Determine the (X, Y) coordinate at the center of the cell enclosing the given text.  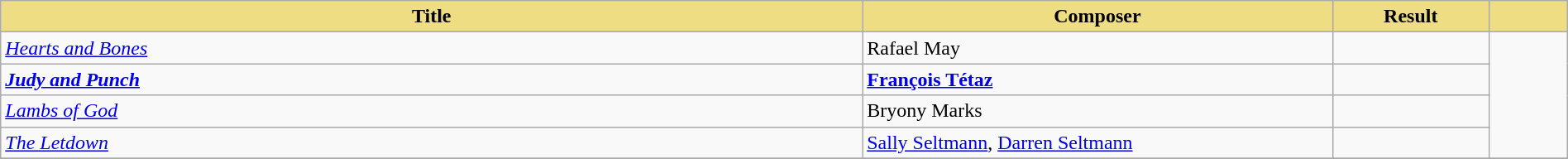
The Letdown (432, 142)
Hearts and Bones (432, 48)
Lambs of God (432, 111)
Rafael May (1097, 48)
Judy and Punch (432, 79)
Sally Seltmann, Darren Seltmann (1097, 142)
Bryony Marks (1097, 111)
Result (1411, 17)
Title (432, 17)
Composer (1097, 17)
François Tétaz (1097, 79)
